Return the (x, y) coordinate for the center point of the cell that contains the specified text.  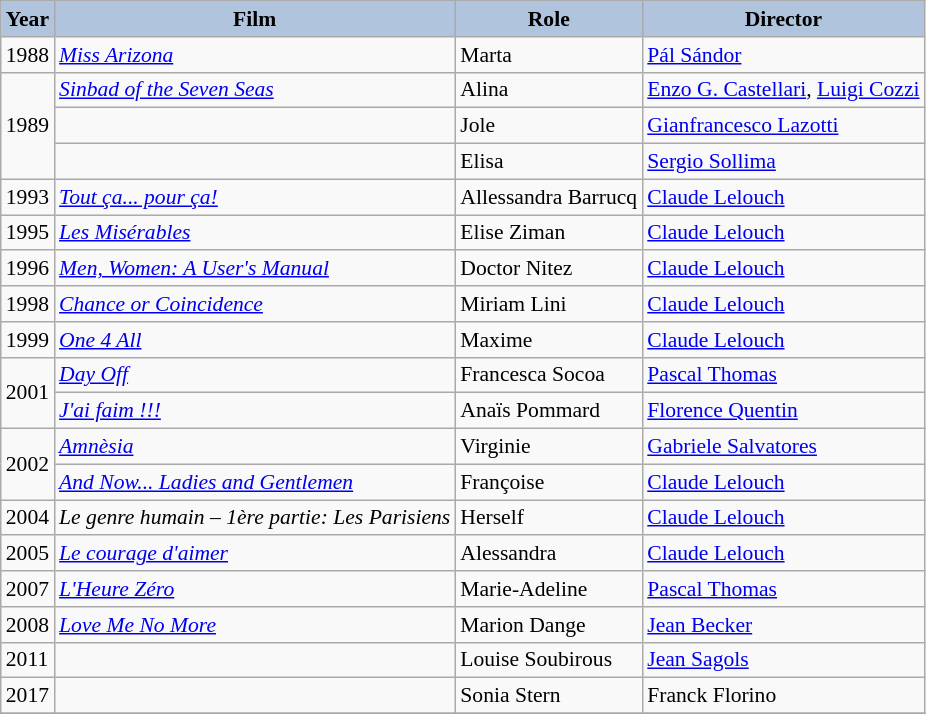
Miss Arizona (254, 55)
2007 (28, 589)
Allessandra Barrucq (548, 197)
Sergio Sollima (783, 162)
Film (254, 19)
1998 (28, 304)
1988 (28, 55)
2008 (28, 625)
2001 (28, 392)
One 4 All (254, 340)
Director (783, 19)
Men, Women: A User's Manual (254, 269)
2005 (28, 554)
2017 (28, 696)
Florence Quentin (783, 411)
1995 (28, 233)
Sonia Stern (548, 696)
Françoise (548, 482)
Elisa (548, 162)
Sinbad of the Seven Seas (254, 90)
Miriam Lini (548, 304)
Gabriele Salvatores (783, 447)
Chance or Coincidence (254, 304)
2002 (28, 464)
Alina (548, 90)
Jean Sagols (783, 660)
Jole (548, 126)
Francesca Socoa (548, 375)
Amnèsia (254, 447)
Doctor Nitez (548, 269)
Jean Becker (783, 625)
Alessandra (548, 554)
Franck Florino (783, 696)
1989 (28, 126)
Le courage d'aimer (254, 554)
Virginie (548, 447)
J'ai faim !!! (254, 411)
Louise Soubirous (548, 660)
Elise Ziman (548, 233)
Love Me No More (254, 625)
Le genre humain – 1ère partie: Les Parisiens (254, 518)
Pál Sándor (783, 55)
Marie-Adeline (548, 589)
Marion Dange (548, 625)
Herself (548, 518)
1993 (28, 197)
Day Off (254, 375)
Les Misérables (254, 233)
Tout ça... pour ça! (254, 197)
Enzo G. Castellari, Luigi Cozzi (783, 90)
Maxime (548, 340)
Anaïs Pommard (548, 411)
Gianfrancesco Lazotti (783, 126)
1999 (28, 340)
And Now... Ladies and Gentlemen (254, 482)
2004 (28, 518)
Role (548, 19)
Year (28, 19)
Marta (548, 55)
2011 (28, 660)
1996 (28, 269)
L'Heure Zéro (254, 589)
